Provide the [x, y] coordinate of the cell's center where the given text is located.  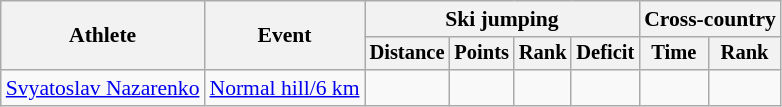
Points [481, 54]
Event [284, 36]
Time [674, 54]
Athlete [103, 36]
Distance [408, 54]
Svyatoslav Nazarenko [103, 88]
Deficit [605, 54]
Cross-country [710, 19]
Normal hill/6 km [284, 88]
Ski jumping [502, 19]
